Scan for the cell matching the given text and deliver its [x, y] coordinate at center. 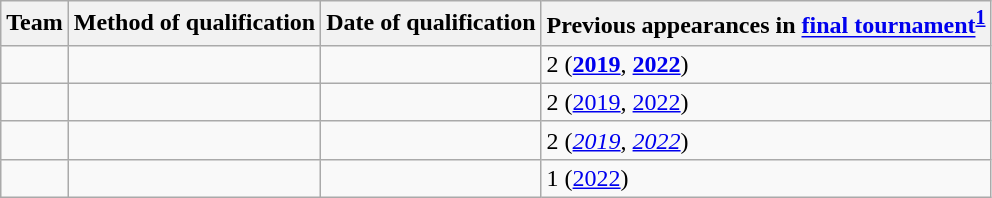
Method of qualification [194, 24]
Team [35, 24]
1 (2022) [766, 178]
Previous appearances in final tournament1 [766, 24]
Date of qualification [431, 24]
